Scan for the cell matching the given text and deliver its (X, Y) coordinate at center. 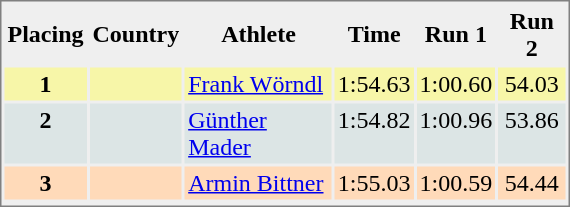
54.03 (532, 84)
2 (45, 134)
Günther Mader (258, 134)
Run 1 (456, 34)
54.44 (532, 182)
Athlete (258, 34)
3 (45, 182)
Frank Wörndl (258, 84)
Country (136, 34)
Placing (45, 34)
1:55.03 (374, 182)
1:54.82 (374, 134)
1:00.60 (456, 84)
Time (374, 34)
1:00.96 (456, 134)
Armin Bittner (258, 182)
Run 2 (532, 34)
53.86 (532, 134)
1:54.63 (374, 84)
1:00.59 (456, 182)
1 (45, 84)
